Return the (x, y) coordinate for the center point of the cell that contains the specified text.  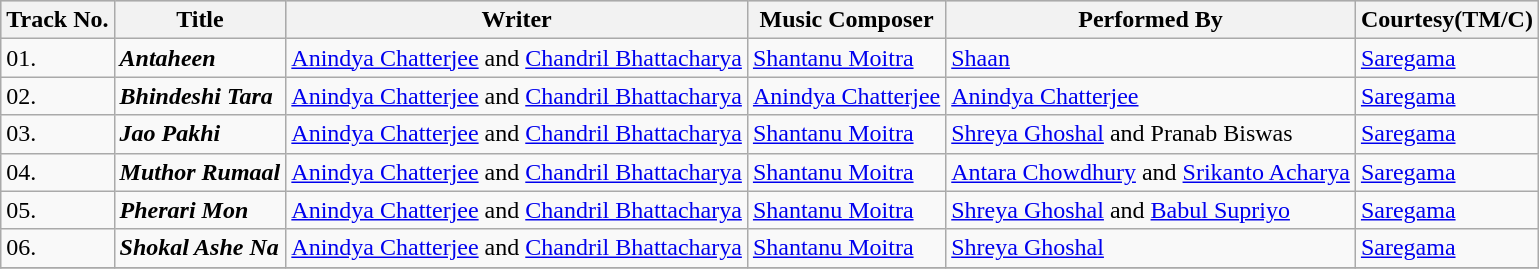
Shaan (1151, 58)
Muthor Rumaal (200, 172)
02. (58, 96)
Writer (517, 20)
06. (58, 248)
Shokal Ashe Na (200, 248)
01. (58, 58)
03. (58, 134)
Antara Chowdhury and Srikanto Acharya (1151, 172)
Title (200, 20)
Performed By (1151, 20)
Shreya Ghoshal and Babul Supriyo (1151, 210)
04. (58, 172)
Jao Pakhi (200, 134)
Pherari Mon (200, 210)
Shreya Ghoshal and Pranab Biswas (1151, 134)
05. (58, 210)
Shreya Ghoshal (1151, 248)
Music Composer (846, 20)
Track No. (58, 20)
Antaheen (200, 58)
Bhindeshi Tara (200, 96)
Courtesy(TM/C) (1446, 20)
